Return the (x, y) coordinate for the center point of the cell that contains the specified text.  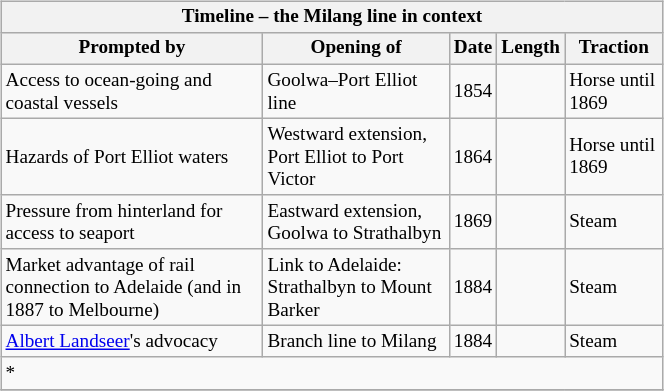
1869 (473, 222)
* (332, 373)
Hazards of Port Elliot waters (132, 156)
Albert Landseer's advocacy (132, 342)
Link to Adelaide: Strathalbyn to Mount Barker (356, 288)
Goolwa–Port Elliot line (356, 91)
Access to ocean-going and coastal vessels (132, 91)
Opening of (356, 49)
Branch line to Milang (356, 342)
1864 (473, 156)
Timeline – the Milang line in context (332, 17)
Westward extension, Port Elliot to Port Victor (356, 156)
Prompted by (132, 49)
Market advantage of rail connection to Adelaide (and in 1887 to Melbourne) (132, 288)
Traction (614, 49)
Pressure from hinterland for access to seaport (132, 222)
Date (473, 49)
Eastward extension, Goolwa to Strathalbyn (356, 222)
Length (531, 49)
1854 (473, 91)
